From the cell containing the given text, extract its center point as (X, Y) coordinate. 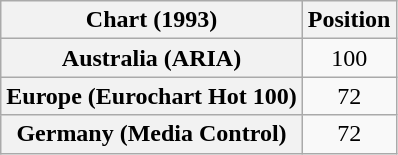
Chart (1993) (152, 20)
Position (349, 20)
Australia (ARIA) (152, 58)
Europe (Eurochart Hot 100) (152, 96)
100 (349, 58)
Germany (Media Control) (152, 134)
